Extract the (x, y) coordinate from the center of the cell holding the provided text.  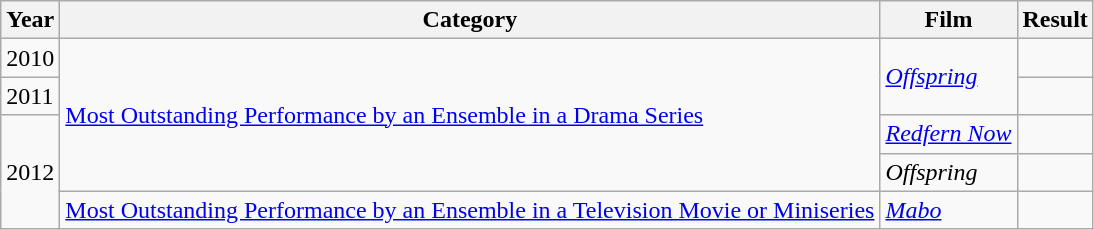
Mabo (948, 210)
Most Outstanding Performance by an Ensemble in a Drama Series (470, 115)
Film (948, 20)
2012 (30, 172)
Most Outstanding Performance by an Ensemble in a Television Movie or Miniseries (470, 210)
2010 (30, 58)
Year (30, 20)
Result (1055, 20)
Category (470, 20)
Redfern Now (948, 134)
2011 (30, 96)
